Locate the cell with the specified text and output its (x, y) center coordinate. 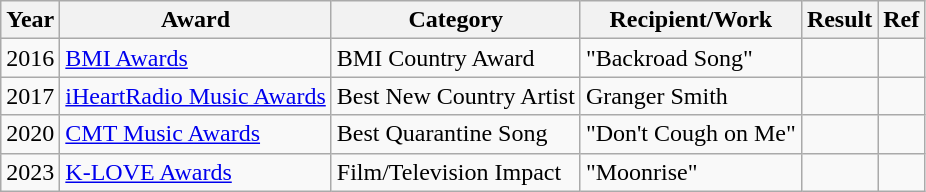
2017 (30, 96)
Award (196, 20)
Film/Television Impact (456, 172)
Category (456, 20)
2016 (30, 58)
Year (30, 20)
Granger Smith (690, 96)
CMT Music Awards (196, 134)
iHeartRadio Music Awards (196, 96)
"Backroad Song" (690, 58)
2020 (30, 134)
Best Quarantine Song (456, 134)
K-LOVE Awards (196, 172)
"Don't Cough on Me" (690, 134)
Recipient/Work (690, 20)
BMI Country Award (456, 58)
2023 (30, 172)
Result (839, 20)
BMI Awards (196, 58)
"Moonrise" (690, 172)
Ref (902, 20)
Best New Country Artist (456, 96)
